Locate the cell with the specified text and output its [x, y] center coordinate. 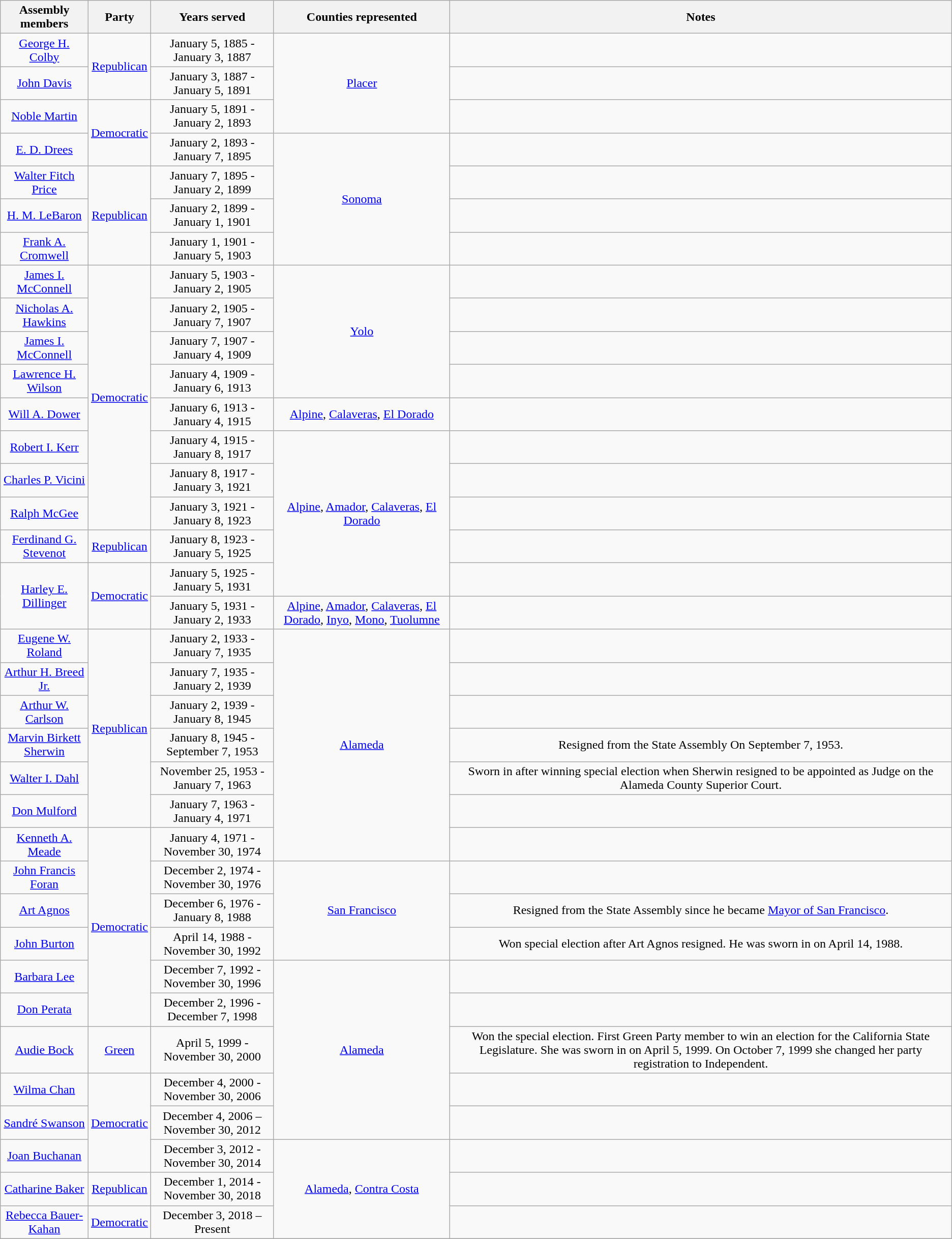
January 8, 1945 - September 7, 1953 [212, 745]
Robert I. Kerr [45, 448]
November 25, 1953 - January 7, 1963 [212, 778]
E. D. Drees [45, 150]
Sworn in after winning special election when Sherwin resigned to be appointed as Judge on the Alameda County Superior Court. [701, 778]
Sandré Swanson [45, 1123]
Catharine Baker [45, 1189]
January 2, 1899 - January 1, 1901 [212, 216]
Placer [362, 83]
Ferdinand G. Stevenot [45, 546]
Alameda, Contra Costa [362, 1189]
January 4, 1915 - January 8, 1917 [212, 448]
Resigned from the State Assembly On September 7, 1953. [701, 745]
April 14, 1988 - November 30, 1992 [212, 943]
Audie Bock [45, 1050]
January 2, 1905 - January 7, 1907 [212, 314]
John Francis Foran [45, 877]
Alpine, Amador, Calaveras, El Dorado [362, 514]
January 8, 1917 - January 3, 1921 [212, 480]
H. M. LeBaron [45, 216]
George H. Colby [45, 50]
December 3, 2018 – Present [212, 1222]
January 6, 1913 - January 4, 1915 [212, 414]
Won special election after Art Agnos resigned. He was sworn in on April 14, 1988. [701, 943]
Joan Buchanan [45, 1156]
San Francisco [362, 910]
January 5, 1891 - January 2, 1893 [212, 116]
Frank A. Cromwell [45, 248]
January 1, 1901 - January 5, 1903 [212, 248]
January 7, 1907 - January 4, 1909 [212, 348]
Noble Martin [45, 116]
John Davis [45, 83]
Assembly members [45, 17]
January 7, 1935 - January 2, 1939 [212, 678]
December 1, 2014 - November 30, 2018 [212, 1189]
Alpine, Calaveras, El Dorado [362, 414]
January 3, 1921 - January 8, 1923 [212, 514]
Yolo [362, 331]
January 3, 1887 - January 5, 1891 [212, 83]
Counties represented [362, 17]
Ralph McGee [45, 514]
Green [119, 1050]
January 4, 1971 - November 30, 1974 [212, 844]
January 5, 1925 - January 5, 1931 [212, 580]
January 2, 1933 - January 7, 1935 [212, 646]
Years served [212, 17]
Notes [701, 17]
December 7, 1992 - November 30, 1996 [212, 977]
Don Mulford [45, 811]
John Burton [45, 943]
Marvin Birkett Sherwin [45, 745]
Lawrence H. Wilson [45, 380]
January 8, 1923 - January 5, 1925 [212, 546]
January 4, 1909 - January 6, 1913 [212, 380]
Art Agnos [45, 910]
December 4, 2000 - November 30, 2006 [212, 1089]
Harley E. Dillinger [45, 596]
Walter Fitch Price [45, 182]
January 7, 1895 - January 2, 1899 [212, 182]
Party [119, 17]
Will A. Dower [45, 414]
January 2, 1939 - January 8, 1945 [212, 712]
January 2, 1893 - January 7, 1895 [212, 150]
Rebecca Bauer-Kahan [45, 1222]
Barbara Lee [45, 977]
December 2, 1996 - December 7, 1998 [212, 1010]
December 3, 2012 - November 30, 2014 [212, 1156]
January 7, 1963 - January 4, 1971 [212, 811]
Resigned from the State Assembly since he became Mayor of San Francisco. [701, 910]
December 4, 2006 – November 30, 2012 [212, 1123]
Eugene W. Roland [45, 646]
December 6, 1976 - January 8, 1988 [212, 910]
Kenneth A. Meade [45, 844]
January 5, 1885 - January 3, 1887 [212, 50]
Charles P. Vicini [45, 480]
Arthur H. Breed Jr. [45, 678]
Nicholas A. Hawkins [45, 314]
January 5, 1931 - January 2, 1933 [212, 612]
January 5, 1903 - January 2, 1905 [212, 282]
Walter I. Dahl [45, 778]
Sonoma [362, 199]
Arthur W. Carlson [45, 712]
December 2, 1974 - November 30, 1976 [212, 877]
Don Perata [45, 1010]
Wilma Chan [45, 1089]
April 5, 1999 - November 30, 2000 [212, 1050]
Alpine, Amador, Calaveras, El Dorado, Inyo, Mono, Tuolumne [362, 612]
